Scan for the cell matching the given text and deliver its [x, y] coordinate at center. 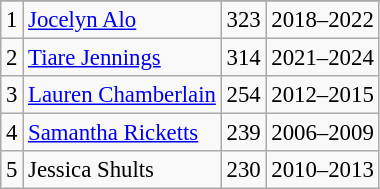
1 [12, 20]
2 [12, 58]
Jocelyn Alo [122, 20]
323 [244, 20]
Lauren Chamberlain [122, 95]
Samantha Ricketts [122, 133]
Tiare Jennings [122, 58]
2012–2015 [322, 95]
2021–2024 [322, 58]
5 [12, 170]
Jessica Shults [122, 170]
2006–2009 [322, 133]
2018–2022 [322, 20]
2010–2013 [322, 170]
239 [244, 133]
254 [244, 95]
4 [12, 133]
230 [244, 170]
314 [244, 58]
3 [12, 95]
